Identify which cell holds the provided text, then report its (x, y) central coordinate. 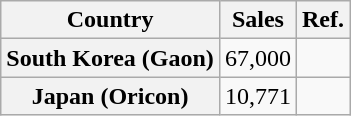
Ref. (322, 20)
Japan (Oricon) (110, 96)
10,771 (258, 96)
South Korea (Gaon) (110, 58)
Country (110, 20)
67,000 (258, 58)
Sales (258, 20)
